From the cell containing the given text, extract its center point as (X, Y) coordinate. 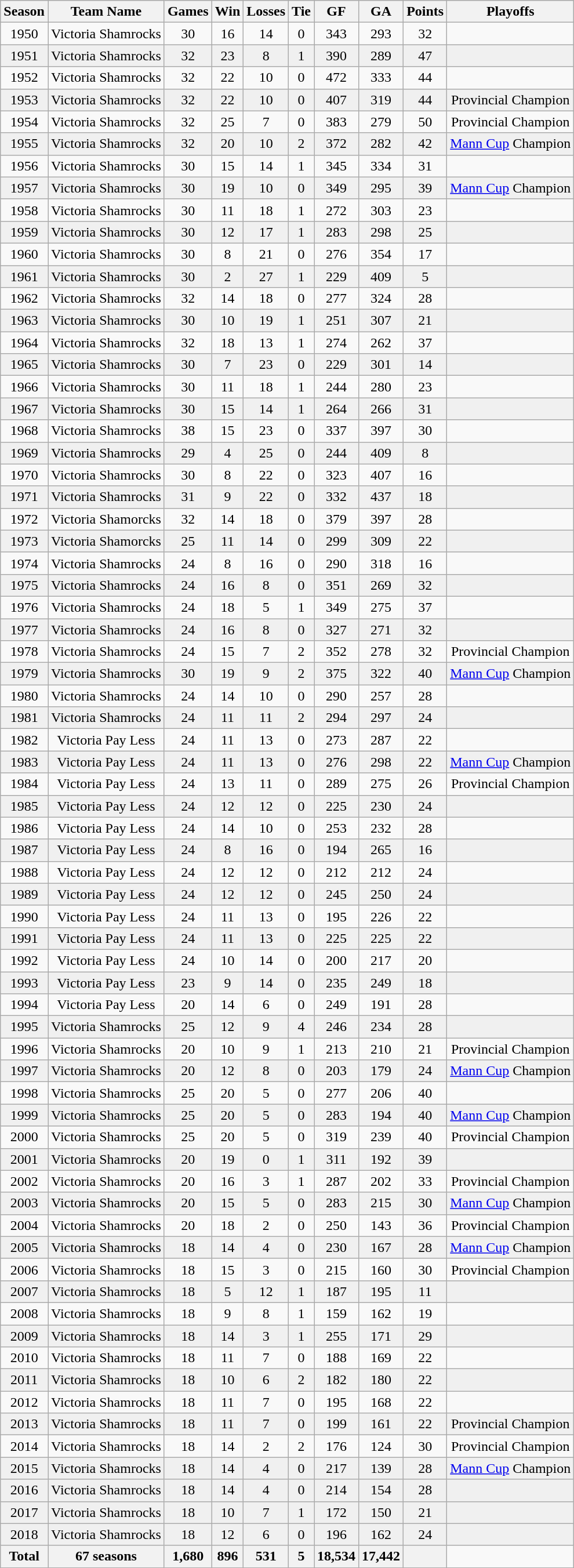
1970 (24, 475)
199 (336, 1424)
1958 (24, 210)
272 (336, 210)
1982 (24, 740)
324 (382, 299)
1980 (24, 696)
311 (336, 1159)
1967 (24, 409)
139 (382, 1468)
1974 (24, 563)
274 (336, 343)
1986 (24, 828)
27 (266, 277)
188 (336, 1358)
295 (382, 188)
2005 (24, 1247)
18,534 (336, 1556)
345 (336, 166)
239 (382, 1137)
171 (382, 1335)
293 (382, 34)
182 (336, 1380)
2003 (24, 1203)
202 (382, 1181)
1996 (24, 1049)
1968 (24, 431)
1961 (24, 277)
187 (336, 1291)
334 (382, 166)
1969 (24, 453)
1988 (24, 872)
Points (426, 12)
1951 (24, 56)
896 (227, 1556)
1960 (24, 254)
167 (382, 1247)
1994 (24, 1005)
203 (336, 1071)
GA (382, 12)
266 (382, 409)
280 (382, 387)
337 (336, 431)
Win (227, 12)
282 (382, 144)
390 (336, 56)
1997 (24, 1071)
161 (382, 1424)
1966 (24, 387)
1962 (24, 299)
299 (336, 541)
33 (426, 1181)
67 seasons (106, 1556)
2012 (24, 1402)
1971 (24, 497)
1965 (24, 365)
172 (336, 1512)
297 (382, 718)
2004 (24, 1225)
318 (382, 563)
179 (382, 1071)
Losses (266, 12)
279 (382, 122)
1956 (24, 166)
160 (382, 1269)
303 (382, 210)
192 (382, 1159)
1989 (24, 894)
264 (336, 409)
1963 (24, 321)
213 (336, 1049)
2010 (24, 1358)
2002 (24, 1181)
246 (336, 1027)
42 (426, 144)
1979 (24, 674)
1977 (24, 629)
271 (382, 629)
2013 (24, 1424)
1957 (24, 188)
372 (336, 144)
257 (382, 696)
472 (336, 78)
206 (382, 1093)
26 (426, 784)
196 (336, 1534)
1999 (24, 1115)
232 (382, 828)
265 (382, 850)
1976 (24, 607)
1998 (24, 1093)
322 (382, 674)
Tie (301, 12)
Season (24, 12)
2014 (24, 1446)
1973 (24, 541)
226 (382, 916)
251 (336, 321)
2000 (24, 1137)
1983 (24, 762)
169 (382, 1358)
GF (336, 12)
2001 (24, 1159)
531 (266, 1556)
1959 (24, 232)
50 (426, 122)
278 (382, 652)
1,680 (188, 1556)
1953 (24, 100)
180 (382, 1380)
1954 (24, 122)
327 (336, 629)
159 (336, 1313)
1991 (24, 938)
2015 (24, 1468)
253 (336, 828)
2007 (24, 1291)
1972 (24, 519)
351 (336, 585)
124 (382, 1446)
1950 (24, 34)
36 (426, 1225)
Playoffs (510, 12)
379 (336, 519)
309 (382, 541)
255 (336, 1335)
Games (188, 12)
2011 (24, 1380)
2009 (24, 1335)
294 (336, 718)
1984 (24, 784)
273 (336, 740)
17,442 (382, 1556)
301 (382, 365)
143 (382, 1225)
2016 (24, 1490)
375 (336, 674)
1993 (24, 983)
343 (336, 34)
437 (382, 497)
1955 (24, 144)
2018 (24, 1534)
176 (336, 1446)
2006 (24, 1269)
150 (382, 1512)
200 (336, 960)
1981 (24, 718)
352 (336, 652)
245 (336, 894)
Total (24, 1556)
235 (336, 983)
2017 (24, 1512)
354 (382, 254)
332 (336, 497)
154 (382, 1490)
1992 (24, 960)
2008 (24, 1313)
1964 (24, 343)
323 (336, 475)
333 (382, 78)
1952 (24, 78)
262 (382, 343)
234 (382, 1027)
1987 (24, 850)
210 (382, 1049)
1995 (24, 1027)
168 (382, 1402)
383 (336, 122)
307 (382, 321)
191 (382, 1005)
269 (382, 585)
38 (188, 431)
1985 (24, 806)
214 (336, 1490)
47 (426, 56)
1978 (24, 652)
1990 (24, 916)
1975 (24, 585)
Team Name (106, 12)
